Output the [x, y] coordinate of the center of the cell containing the given text.  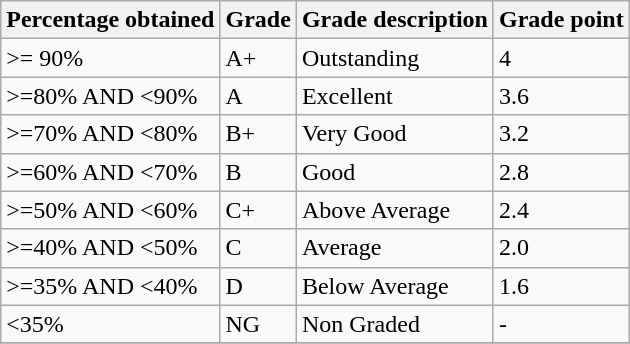
>=35% AND <40% [110, 286]
Very Good [394, 134]
D [258, 286]
Above Average [394, 210]
2.4 [561, 210]
C [258, 248]
C+ [258, 210]
Percentage obtained [110, 20]
B [258, 172]
>= 90% [110, 58]
- [561, 324]
A+ [258, 58]
4 [561, 58]
Grade point [561, 20]
<35% [110, 324]
Good [394, 172]
NG [258, 324]
3.6 [561, 96]
3.2 [561, 134]
Grade description [394, 20]
A [258, 96]
Average [394, 248]
2.8 [561, 172]
2.0 [561, 248]
>=80% AND <90% [110, 96]
>=50% AND <60% [110, 210]
Below Average [394, 286]
>=70% AND <80% [110, 134]
Outstanding [394, 58]
>=40% AND <50% [110, 248]
Grade [258, 20]
1.6 [561, 286]
Non Graded [394, 324]
Excellent [394, 96]
B+ [258, 134]
>=60% AND <70% [110, 172]
